Extract the [X, Y] coordinate from the center of the cell holding the provided text.  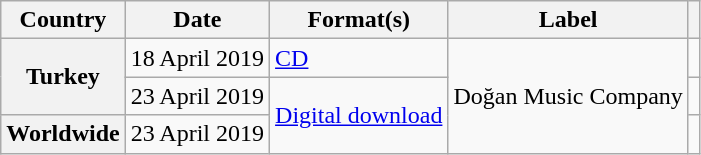
Country [63, 20]
18 April 2019 [197, 58]
Digital download [359, 115]
CD [359, 58]
Worldwide [63, 134]
Turkey [63, 77]
Doğan Music Company [568, 96]
Format(s) [359, 20]
Label [568, 20]
Date [197, 20]
